For the text-containing cell, return its midpoint in (X, Y) coordinate format. 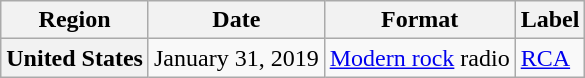
January 31, 2019 (236, 58)
RCA (550, 58)
Date (236, 20)
Region (75, 20)
United States (75, 58)
Modern rock radio (420, 58)
Format (420, 20)
Label (550, 20)
